Detect which cell encompasses the target text, then output its (x, y) center coordinate. 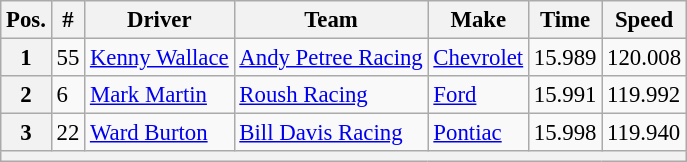
6 (68, 95)
Driver (160, 20)
Team (331, 20)
Make (478, 20)
# (68, 20)
Roush Racing (331, 95)
Pos. (26, 20)
55 (68, 58)
Ward Burton (160, 133)
Mark Martin (160, 95)
22 (68, 133)
120.008 (644, 58)
Andy Petree Racing (331, 58)
Pontiac (478, 133)
15.998 (564, 133)
Kenny Wallace (160, 58)
Speed (644, 20)
15.989 (564, 58)
15.991 (564, 95)
3 (26, 133)
119.940 (644, 133)
119.992 (644, 95)
Ford (478, 95)
Bill Davis Racing (331, 133)
Time (564, 20)
Chevrolet (478, 58)
1 (26, 58)
2 (26, 95)
